Pinpoint the cell where the given text exists, returning its (x, y) midpoint coordinate. 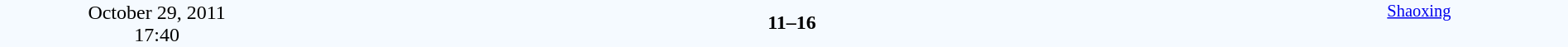
11–16 (791, 22)
October 29, 201117:40 (157, 23)
Shaoxing (1419, 23)
